For the text-containing cell, return its midpoint in (x, y) coordinate format. 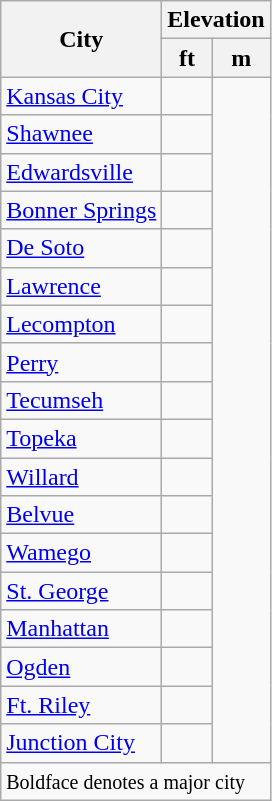
Tecumseh (82, 400)
Lawrence (82, 286)
Lecompton (82, 324)
Belvue (82, 515)
Ft. Riley (82, 705)
Shawnee (82, 134)
Perry (82, 362)
Edwardsville (82, 172)
Boldface denotes a major city (136, 781)
St. George (82, 591)
Elevation (216, 20)
City (82, 39)
Willard (82, 477)
ft (187, 58)
Ogden (82, 667)
De Soto (82, 248)
m (241, 58)
Wamego (82, 553)
Bonner Springs (82, 210)
Topeka (82, 438)
Kansas City (82, 96)
Manhattan (82, 629)
Junction City (82, 743)
